Capture the cell that displays the provided text and extract its (X, Y) central coordinate. 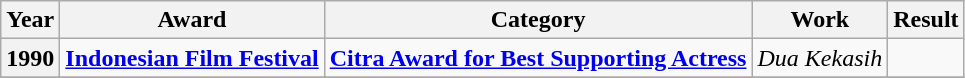
1990 (30, 58)
Result (926, 20)
Work (820, 20)
Category (538, 20)
Indonesian Film Festival (192, 58)
Year (30, 20)
Award (192, 20)
Citra Award for Best Supporting Actress (538, 58)
Dua Kekasih (820, 58)
